Locate the cell with the specified text and output its [X, Y] center coordinate. 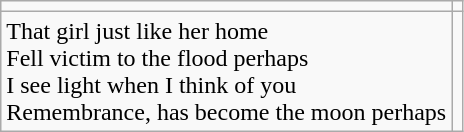
That girl just like her homeFell victim to the flood perhapsI see light when I think of youRemembrance, has become the moon perhaps [226, 72]
